Search for the cell housing the specified text and yield its [x, y] center coordinate. 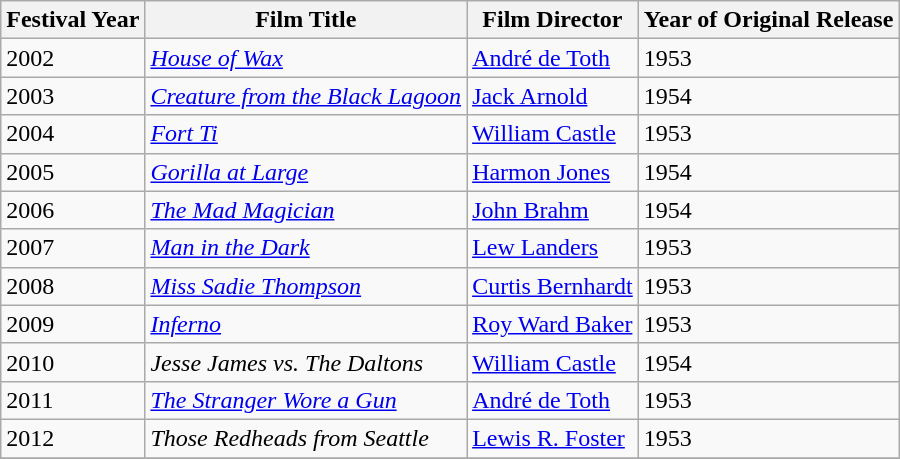
2004 [73, 134]
Lewis R. Foster [553, 438]
Year of Original Release [768, 20]
Film Title [306, 20]
Roy Ward Baker [553, 324]
Man in the Dark [306, 248]
The Stranger Wore a Gun [306, 400]
House of Wax [306, 58]
2010 [73, 362]
Jesse James vs. The Daltons [306, 362]
Fort Ti [306, 134]
2003 [73, 96]
2011 [73, 400]
2008 [73, 286]
2009 [73, 324]
John Brahm [553, 210]
2002 [73, 58]
Harmon Jones [553, 172]
Lew Landers [553, 248]
Jack Arnold [553, 96]
2005 [73, 172]
Gorilla at Large [306, 172]
Film Director [553, 20]
Miss Sadie Thompson [306, 286]
2006 [73, 210]
Inferno [306, 324]
Festival Year [73, 20]
2007 [73, 248]
The Mad Magician [306, 210]
Those Redheads from Seattle [306, 438]
Creature from the Black Lagoon [306, 96]
Curtis Bernhardt [553, 286]
2012 [73, 438]
